Provide the (x, y) coordinate of the cell's center where the given text is located.  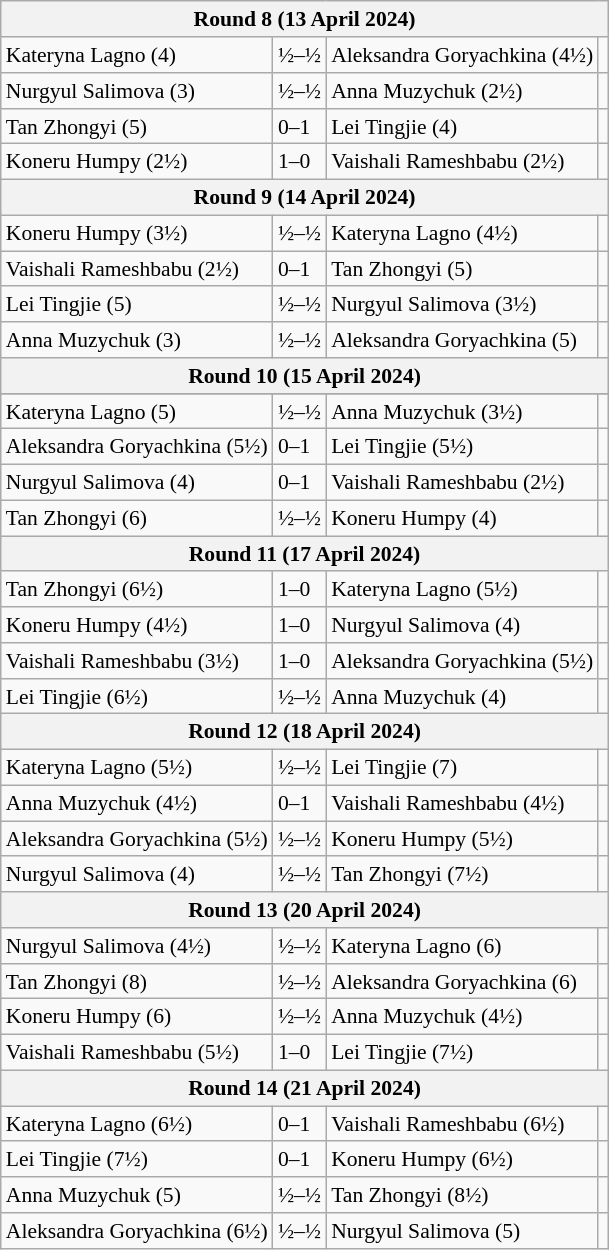
Kateryna Lagno (6) (462, 946)
Koneru Humpy (6½) (462, 1159)
Kateryna Lagno (4) (137, 55)
Aleksandra Goryachkina (6) (462, 981)
Tan Zhongyi (8) (137, 981)
Round 11 (17 April 2024) (305, 554)
Aleksandra Goryachkina (5) (462, 340)
Vaishali Rameshbabu (6½) (462, 1124)
Round 13 (20 April 2024) (305, 910)
Lei Tingjie (5½) (462, 447)
Lei Tingjie (7) (462, 767)
Anna Muzychuk (3) (137, 340)
Tan Zhongyi (6½) (137, 589)
Koneru Humpy (3½) (137, 233)
Lei Tingjie (6½) (137, 696)
Anna Muzychuk (4) (462, 696)
Koneru Humpy (2½) (137, 162)
Anna Muzychuk (5) (137, 1195)
Round 10 (15 April 2024) (305, 376)
Anna Muzychuk (2½) (462, 91)
Round 14 (21 April 2024) (305, 1088)
Round 9 (14 April 2024) (305, 197)
Koneru Humpy (4) (462, 518)
Nurgyul Salimova (3) (137, 91)
Kateryna Lagno (5) (137, 411)
Tan Zhongyi (7½) (462, 874)
Nurgyul Salimova (3½) (462, 304)
Tan Zhongyi (6) (137, 518)
Nurgyul Salimova (5) (462, 1231)
Aleksandra Goryachkina (6½) (137, 1231)
Lei Tingjie (5) (137, 304)
Koneru Humpy (6) (137, 1017)
Vaishali Rameshbabu (5½) (137, 1052)
Koneru Humpy (4½) (137, 625)
Vaishali Rameshbabu (3½) (137, 661)
Round 12 (18 April 2024) (305, 732)
Kateryna Lagno (4½) (462, 233)
Round 8 (13 April 2024) (305, 19)
Kateryna Lagno (6½) (137, 1124)
Vaishali Rameshbabu (4½) (462, 803)
Anna Muzychuk (3½) (462, 411)
Lei Tingjie (4) (462, 126)
Aleksandra Goryachkina (4½) (462, 55)
Koneru Humpy (5½) (462, 839)
Tan Zhongyi (8½) (462, 1195)
Nurgyul Salimova (4½) (137, 946)
